Find where the given text appears and provide that cell's center as [X, Y] coordinate. 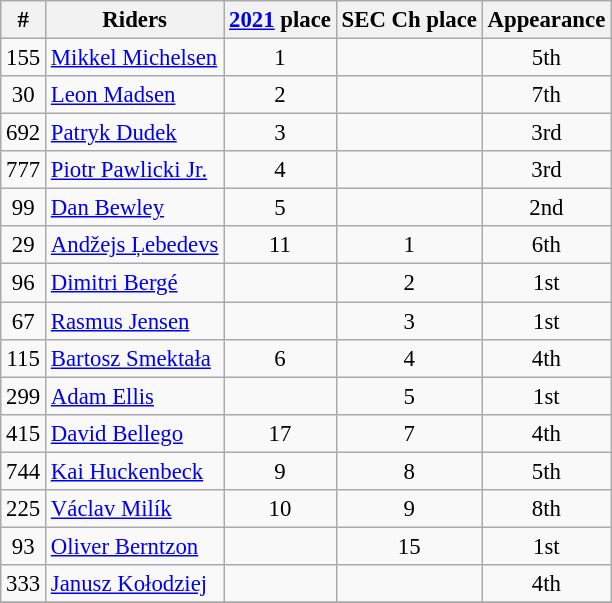
744 [24, 471]
# [24, 20]
8 [409, 471]
17 [280, 433]
415 [24, 433]
Rasmus Jensen [135, 321]
15 [409, 546]
Adam Ellis [135, 396]
7 [409, 433]
Mikkel Michelsen [135, 58]
93 [24, 546]
2021 place [280, 20]
2nd [546, 208]
Dimitri Bergé [135, 283]
67 [24, 321]
6th [546, 245]
692 [24, 133]
155 [24, 58]
777 [24, 170]
299 [24, 396]
Václav Milík [135, 509]
115 [24, 358]
Riders [135, 20]
Patryk Dudek [135, 133]
SEC Ch place [409, 20]
Bartosz Smektała [135, 358]
30 [24, 95]
99 [24, 208]
6 [280, 358]
David Bellego [135, 433]
Leon Madsen [135, 95]
Oliver Berntzon [135, 546]
Janusz Kołodziej [135, 584]
Andžejs Ļebedevs [135, 245]
225 [24, 509]
29 [24, 245]
Kai Huckenbeck [135, 471]
333 [24, 584]
Piotr Pawlicki Jr. [135, 170]
11 [280, 245]
10 [280, 509]
96 [24, 283]
Appearance [546, 20]
8th [546, 509]
Dan Bewley [135, 208]
7th [546, 95]
